Provide the [X, Y] coordinate of the cell's center where the given text is located.  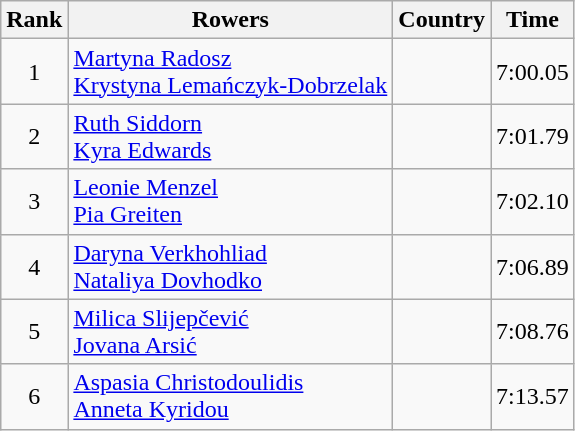
Rowers [230, 20]
Leonie MenzelPia Greiten [230, 202]
7:06.89 [533, 266]
4 [34, 266]
2 [34, 136]
7:02.10 [533, 202]
6 [34, 396]
7:08.76 [533, 332]
7:00.05 [533, 72]
Milica SlijepčevićJovana Arsić [230, 332]
Martyna RadoszKrystyna Lemańczyk-Dobrzelak [230, 72]
5 [34, 332]
3 [34, 202]
7:01.79 [533, 136]
7:13.57 [533, 396]
Rank [34, 20]
Time [533, 20]
Ruth SiddornKyra Edwards [230, 136]
Country [442, 20]
1 [34, 72]
Aspasia ChristodoulidisAnneta Kyridou [230, 396]
Daryna VerkhohliadNataliya Dovhodko [230, 266]
